Capture the cell that displays the provided text and extract its [X, Y] central coordinate. 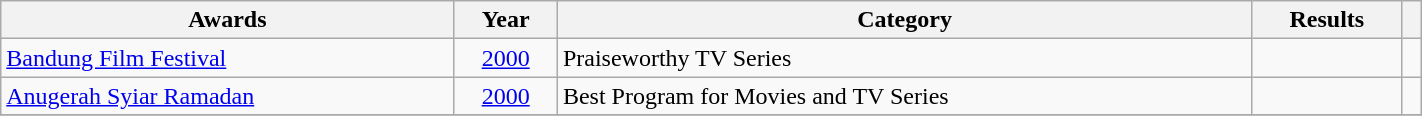
Praiseworthy TV Series [904, 58]
Category [904, 20]
Best Program for Movies and TV Series [904, 96]
Year [506, 20]
Awards [228, 20]
Bandung Film Festival [228, 58]
Results [1327, 20]
Anugerah Syiar Ramadan [228, 96]
